Locate the cell with the specified text and output its (X, Y) center coordinate. 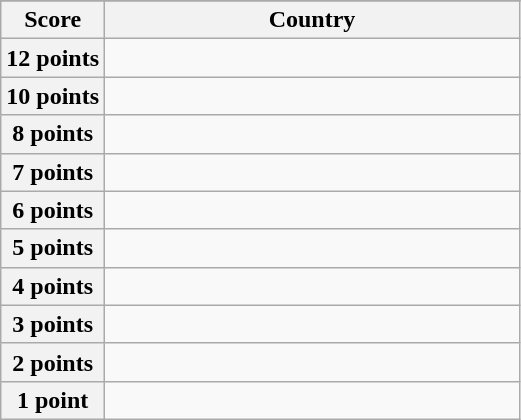
3 points (53, 324)
10 points (53, 96)
6 points (53, 210)
Country (312, 20)
8 points (53, 134)
2 points (53, 362)
1 point (53, 400)
Score (53, 20)
7 points (53, 172)
12 points (53, 58)
5 points (53, 248)
4 points (53, 286)
